Scan for the cell matching the given text and deliver its [x, y] coordinate at center. 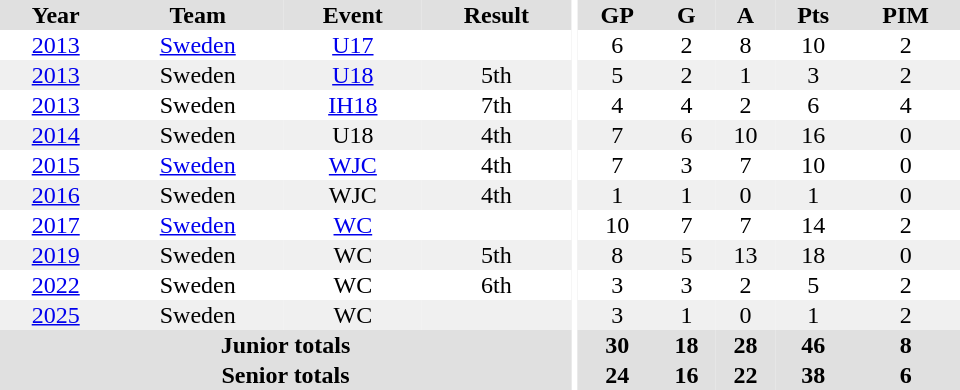
7th [496, 105]
24 [618, 375]
Senior totals [286, 375]
2017 [56, 225]
2022 [56, 285]
IH18 [353, 105]
6th [496, 285]
14 [813, 225]
2016 [56, 195]
30 [618, 345]
GP [618, 15]
2014 [56, 135]
2019 [56, 255]
38 [813, 375]
Team [198, 15]
Year [56, 15]
13 [746, 255]
22 [746, 375]
Junior totals [286, 345]
2015 [56, 165]
Result [496, 15]
Event [353, 15]
A [746, 15]
Pts [813, 15]
PIM [906, 15]
46 [813, 345]
28 [746, 345]
G [686, 15]
U17 [353, 45]
2025 [56, 315]
